Find where the given text appears and provide that cell's center as (x, y) coordinate. 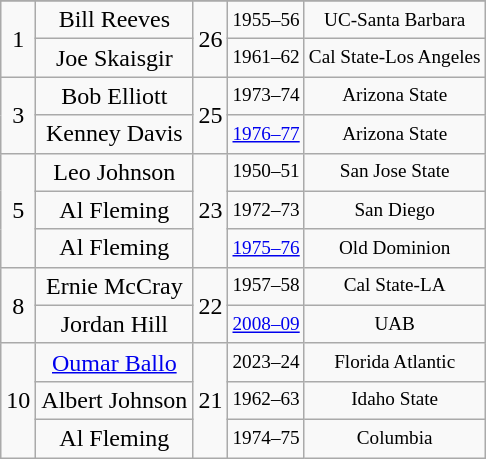
Columbia (394, 438)
Albert Johnson (114, 400)
1950–51 (266, 172)
San Jose State (394, 172)
1975–76 (266, 248)
UC-Santa Barbara (394, 20)
1955–56 (266, 20)
Kenney Davis (114, 134)
21 (210, 400)
Leo Johnson (114, 172)
25 (210, 115)
23 (210, 210)
1 (18, 39)
Jordan Hill (114, 324)
Bob Elliott (114, 96)
San Diego (394, 210)
10 (18, 400)
Joe Skaisgir (114, 58)
UAB (394, 324)
2008–09 (266, 324)
1957–58 (266, 286)
Old Dominion (394, 248)
26 (210, 39)
1974–75 (266, 438)
Ernie McCray (114, 286)
Oumar Ballo (114, 362)
Idaho State (394, 400)
1961–62 (266, 58)
Bill Reeves (114, 20)
1962–63 (266, 400)
5 (18, 210)
3 (18, 115)
1973–74 (266, 96)
1976–77 (266, 134)
8 (18, 305)
Cal State-LA (394, 286)
Cal State-Los Angeles (394, 58)
Florida Atlantic (394, 362)
22 (210, 305)
1972–73 (266, 210)
2023–24 (266, 362)
